Determine the (X, Y) coordinate at the center of the cell enclosing the given text.  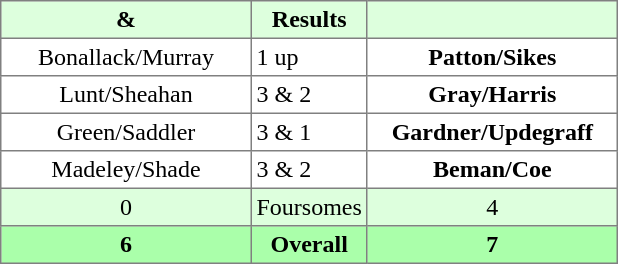
Results (309, 20)
& (126, 20)
0 (126, 207)
7 (492, 245)
Overall (309, 245)
Lunt/Sheahan (126, 95)
6 (126, 245)
Beman/Coe (492, 170)
4 (492, 207)
3 & 1 (309, 132)
Gray/Harris (492, 95)
Foursomes (309, 207)
1 up (309, 57)
Gardner/Updegraff (492, 132)
Madeley/Shade (126, 170)
Patton/Sikes (492, 57)
Green/Saddler (126, 132)
Bonallack/Murray (126, 57)
